Scan for the cell matching the given text and deliver its [x, y] coordinate at center. 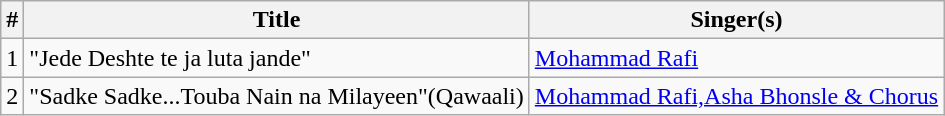
# [12, 20]
"Sadke Sadke...Touba Nain na Milayeen"(Qawaali) [276, 96]
Singer(s) [736, 20]
2 [12, 96]
Title [276, 20]
1 [12, 58]
"Jede Deshte te ja luta jande" [276, 58]
Mohammad Rafi [736, 58]
Mohammad Rafi,Asha Bhonsle & Chorus [736, 96]
